Detect which cell encompasses the target text, then output its (X, Y) center coordinate. 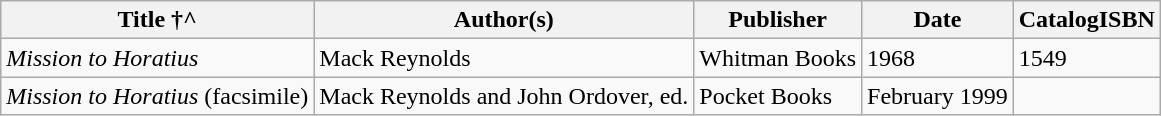
1549 (1086, 58)
Mission to Horatius (facsimile) (158, 96)
Mack Reynolds (504, 58)
February 1999 (938, 96)
Author(s) (504, 20)
CatalogISBN (1086, 20)
Whitman Books (778, 58)
1968 (938, 58)
Pocket Books (778, 96)
Date (938, 20)
Title †^ (158, 20)
Mack Reynolds and John Ordover, ed. (504, 96)
Mission to Horatius (158, 58)
Publisher (778, 20)
